Provide the [x, y] coordinate of the cell's center where the given text is located.  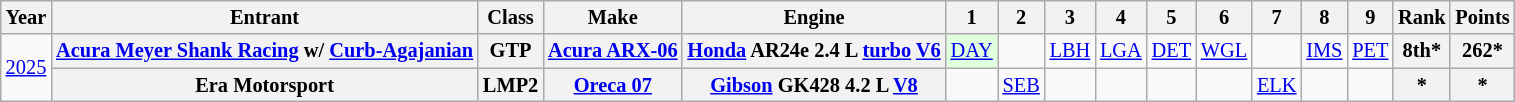
7 [1276, 17]
262* [1482, 51]
SEB [1022, 85]
PET [1370, 51]
ELK [1276, 85]
GTP [510, 51]
1 [972, 17]
Engine [814, 17]
2025 [26, 68]
4 [1121, 17]
Acura Meyer Shank Racing w/ Curb-Agajanian [264, 51]
5 [1172, 17]
8th* [1422, 51]
Points [1482, 17]
3 [1070, 17]
LGA [1121, 51]
Year [26, 17]
Entrant [264, 17]
DET [1172, 51]
Gibson GK428 4.2 L V8 [814, 85]
IMS [1324, 51]
8 [1324, 17]
LBH [1070, 51]
LMP2 [510, 85]
Oreca 07 [612, 85]
Make [612, 17]
2 [1022, 17]
Era Motorsport [264, 85]
DAY [972, 51]
9 [1370, 17]
6 [1224, 17]
Class [510, 17]
Rank [1422, 17]
Acura ARX-06 [612, 51]
WGL [1224, 51]
Honda AR24e 2.4 L turbo V6 [814, 51]
